Detect which cell encompasses the target text, then output its [X, Y] center coordinate. 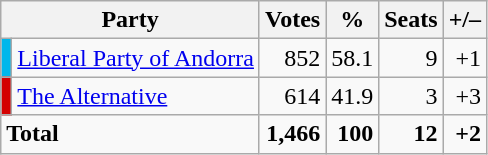
Seats [411, 20]
+2 [464, 134]
Liberal Party of Andorra [136, 58]
+1 [464, 58]
% [352, 20]
Votes [292, 20]
The Alternative [136, 96]
1,466 [292, 134]
58.1 [352, 58]
41.9 [352, 96]
9 [411, 58]
852 [292, 58]
100 [352, 134]
Party [130, 20]
3 [411, 96]
+/– [464, 20]
Total [130, 134]
+3 [464, 96]
12 [411, 134]
614 [292, 96]
